Return (x, y) of the center of cell containing provided text 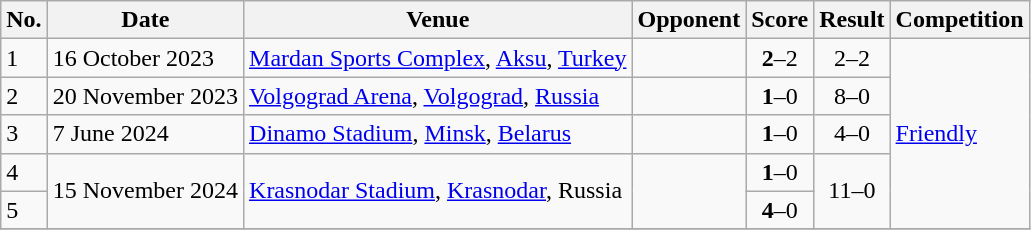
Opponent (689, 20)
Mardan Sports Complex, Aksu, Turkey (438, 58)
Score (780, 20)
3 (24, 134)
Dinamo Stadium, Minsk, Belarus (438, 134)
Result (852, 20)
2 (24, 96)
Volgograd Arena, Volgograd, Russia (438, 96)
15 November 2024 (145, 191)
1 (24, 58)
Friendly (960, 134)
Date (145, 20)
Venue (438, 20)
4 (24, 172)
7 June 2024 (145, 134)
11–0 (852, 191)
20 November 2023 (145, 96)
Krasnodar Stadium, Krasnodar, Russia (438, 191)
Competition (960, 20)
No. (24, 20)
8–0 (852, 96)
16 October 2023 (145, 58)
5 (24, 210)
